Output the [X, Y] coordinate of the center of the cell containing the given text.  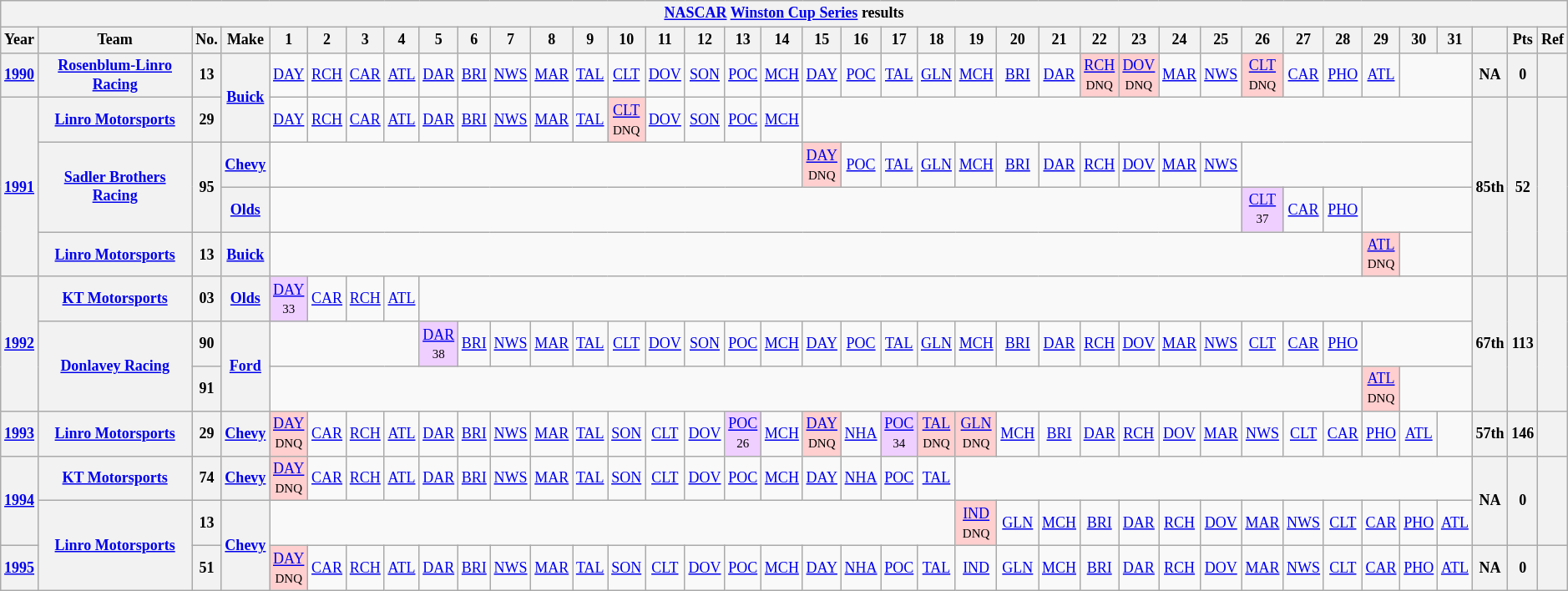
Ref [1553, 40]
5 [439, 40]
Ford [245, 366]
RCHDNQ [1099, 75]
17 [899, 40]
IND [976, 568]
1995 [20, 568]
3 [365, 40]
Rosenblum-Linro Racing [114, 75]
67th [1490, 344]
28 [1343, 40]
91 [207, 389]
16 [861, 40]
Pts [1523, 40]
INDDNQ [976, 523]
7 [511, 40]
21 [1060, 40]
Team [114, 40]
DAR38 [439, 344]
15 [822, 40]
74 [207, 478]
9 [590, 40]
20 [1018, 40]
Donlavey Racing [114, 366]
POC26 [743, 433]
18 [937, 40]
57th [1490, 433]
1992 [20, 344]
1990 [20, 75]
85th [1490, 187]
1 [289, 40]
27 [1304, 40]
Make [245, 40]
4 [402, 40]
10 [626, 40]
11 [665, 40]
CLT37 [1262, 210]
22 [1099, 40]
No. [207, 40]
25 [1221, 40]
19 [976, 40]
DOVDNQ [1139, 75]
90 [207, 344]
03 [207, 299]
1994 [20, 501]
1991 [20, 187]
31 [1455, 40]
30 [1419, 40]
26 [1262, 40]
14 [782, 40]
6 [474, 40]
52 [1523, 187]
GLNDNQ [976, 433]
Sadler Brothers Racing [114, 187]
24 [1180, 40]
95 [207, 187]
8 [552, 40]
1993 [20, 433]
TALDNQ [937, 433]
146 [1523, 433]
Year [20, 40]
51 [207, 568]
NASCAR Winston Cup Series results [784, 13]
23 [1139, 40]
12 [705, 40]
DAY33 [289, 299]
POC34 [899, 433]
113 [1523, 344]
2 [327, 40]
